Output the [x, y] coordinate of the center of the cell containing the given text.  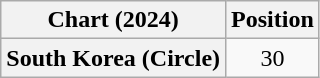
30 [273, 58]
South Korea (Circle) [114, 58]
Position [273, 20]
Chart (2024) [114, 20]
